Capture the cell that displays the provided text and extract its [X, Y] central coordinate. 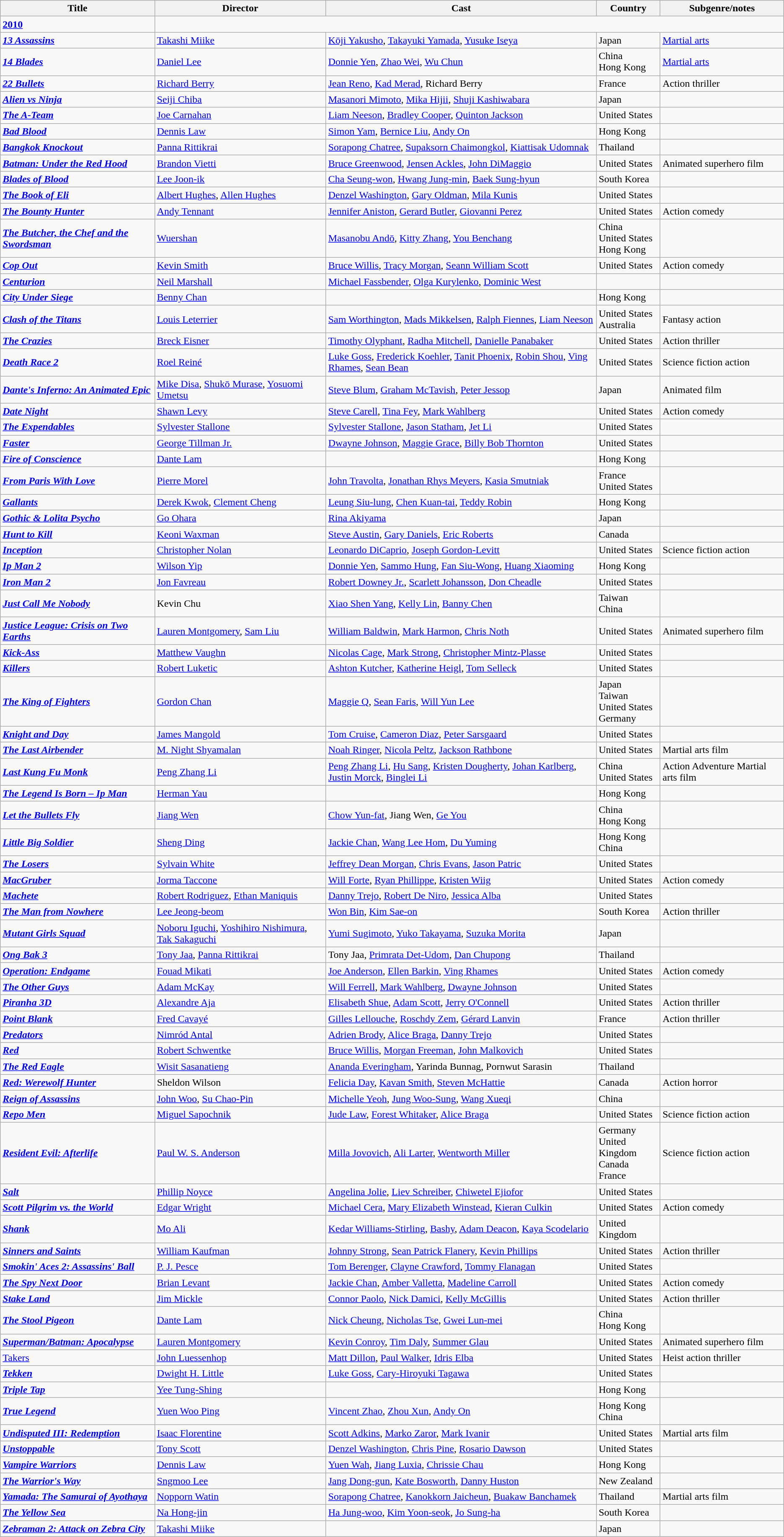
Peng Zhang Li [240, 772]
FranceUnited States [628, 480]
Donnie Yen, Sammo Hung, Fan Siu-Wong, Huang Xiaoming [461, 566]
Benny Chan [240, 298]
Killers [77, 668]
Brian Levant [240, 1283]
Clash of the Titans [77, 319]
Maggie Q, Sean Faris, Will Yun Lee [461, 701]
Iron Man 2 [77, 582]
Masanobu Andō, Kitty Zhang, You Benchang [461, 238]
Danny Trejo, Robert De Niro, Jessica Alba [461, 896]
John Travolta, Jonathan Rhys Meyers, Kasia Smutniak [461, 480]
Simon Yam, Bernice Liu, Andy On [461, 131]
Pierre Morel [240, 480]
Sylvain White [240, 864]
Tony Jaa, Primrata Det-Udom, Dan Chupong [461, 955]
The Last Airbender [77, 750]
Cast [461, 8]
Zebraman 2: Attack on Zebra City [77, 1529]
Sorapong Chatree, Kanokkorn Jaicheun, Buakaw Banchamek [461, 1497]
Mo Ali [240, 1229]
Scott Adkins, Marko Zaror, Mark Ivanir [461, 1433]
The Book of Eli [77, 195]
MacGruber [77, 880]
Takers [77, 1358]
Jon Favreau [240, 582]
Lee Joon-ik [240, 179]
Noah Ringer, Nicola Peltz, Jackson Rathbone [461, 750]
Robert Schwentke [240, 1051]
Yumi Sugimoto, Yuko Takayama, Suzuka Morita [461, 934]
Steve Austin, Gary Daniels, Eric Roberts [461, 534]
Elisabeth Shue, Adam Scott, Jerry O'Connell [461, 1003]
The Stool Pigeon [77, 1320]
George Tillman Jr. [240, 443]
Predators [77, 1035]
Seiji Chiba [240, 99]
P. J. Pesce [240, 1267]
Paul W. S. Anderson [240, 1153]
Lauren Montgomery, Sam Liu [240, 631]
Tony Jaa, Panna Rittikrai [240, 955]
Sheldon Wilson [240, 1082]
Stake Land [77, 1299]
Michael Cera, Mary Elizabeth Winstead, Kieran Culkin [461, 1208]
Edgar Wright [240, 1208]
Go Ohara [240, 518]
Panna Rittikrai [240, 147]
Yuen Woo Ping [240, 1411]
Bruce Willis, Tracy Morgan, Seann William Scott [461, 266]
Lee Jeong-beom [240, 912]
Fire of Conscience [77, 459]
Jim Mickle [240, 1299]
Gordon Chan [240, 701]
Angelina Jolie, Liev Schreiber, Chiwetel Ejiofor [461, 1191]
Ashton Kutcher, Katherine Heigl, Tom Selleck [461, 668]
Faster [77, 443]
Michael Fassbender, Olga Kurylenko, Dominic West [461, 282]
Keoni Waxman [240, 534]
Robert Rodriguez, Ethan Maniquis [240, 896]
Action horror [722, 1082]
Luke Goss, Cary-Hiroyuki Tagawa [461, 1374]
Won Bin, Kim Sae-on [461, 912]
Jeffrey Dean Morgan, Chris Evans, Jason Patric [461, 864]
GermanyUnited KingdomCanadaFrance [628, 1153]
Bangkok Knockout [77, 147]
Scott Pilgrim vs. the World [77, 1208]
Triple Tap [77, 1390]
ChinaUnited States [628, 772]
Jude Law, Forest Whitaker, Alice Braga [461, 1114]
Adrien Brody, Alice Braga, Danny Trejo [461, 1035]
Bruce Willis, Morgan Freeman, John Malkovich [461, 1051]
Sheng Ding [240, 842]
Resident Evil: Afterlife [77, 1153]
Sylvester Stallone [240, 427]
Masanori Mimoto, Mika Hijii, Shuji Kashiwabara [461, 99]
John Luessenhop [240, 1358]
The Red Eagle [77, 1066]
Jackie Chan, Amber Valletta, Madeline Carroll [461, 1283]
Jang Dong-gun, Kate Bosworth, Danny Huston [461, 1480]
Robert Luketic [240, 668]
Tekken [77, 1374]
Herman Yau [240, 793]
Shank [77, 1229]
Timothy Olyphant, Radha Mitchell, Danielle Panabaker [461, 341]
Matt Dillon, Paul Walker, Idris Elba [461, 1358]
Death Race 2 [77, 362]
Bruce Greenwood, Jensen Ackles, John DiMaggio [461, 163]
ChinaUnited StatesHong Kong [628, 238]
Denzel Washington, Chris Pine, Rosario Dawson [461, 1449]
Liam Neeson, Bradley Cooper, Quinton Jackson [461, 115]
Inception [77, 550]
Will Forte, Ryan Phillippe, Kristen Wiig [461, 880]
TaiwanChina [628, 603]
Title [77, 8]
Sylvester Stallone, Jason Statham, Jet Li [461, 427]
Ha Jung-woo, Kim Yoon-seok, Jo Sung-ha [461, 1513]
M. Night Shyamalan [240, 750]
Will Ferrell, Mark Wahlberg, Dwayne Johnson [461, 987]
Dante's Inferno: An Animated Epic [77, 390]
Louis Leterrier [240, 319]
William Kaufman [240, 1251]
Smokin' Aces 2: Assassins' Ball [77, 1267]
Kevin Conroy, Tim Daly, Summer Glau [461, 1342]
Jennifer Aniston, Gerard Butler, Giovanni Perez [461, 211]
Johnny Strong, Sean Patrick Flanery, Kevin Phillips [461, 1251]
Jean Reno, Kad Merad, Richard Berry [461, 83]
Wuershan [240, 238]
Ong Bak 3 [77, 955]
The Man from Nowhere [77, 912]
Batman: Under the Red Hood [77, 163]
Director [240, 8]
Just Call Me Nobody [77, 603]
Date Night [77, 411]
Kevin Smith [240, 266]
The Other Guys [77, 987]
Rina Akiyama [461, 518]
New Zealand [628, 1480]
Andy Tennant [240, 211]
Last Kung Fu Monk [77, 772]
Cha Seung-won, Hwang Jung-min, Baek Sung-hyun [461, 179]
Chow Yun-fat, Jiang Wen, Ge You [461, 815]
Fouad Mikati [240, 971]
From Paris With Love [77, 480]
Yee Tung-Shing [240, 1390]
The A-Team [77, 115]
Animated film [722, 390]
Fred Cavayé [240, 1019]
Derek Kwok, Clement Cheng [240, 502]
Blades of Blood [77, 179]
Red [77, 1051]
Red: Werewolf Hunter [77, 1082]
Miguel Sapochnik [240, 1114]
Salt [77, 1191]
Christopher Nolan [240, 550]
Isaac Florentine [240, 1433]
Unstoppable [77, 1449]
Breck Eisner [240, 341]
Jorma Taccone [240, 880]
Kick-Ass [77, 652]
Justice League: Crisis on Two Earths [77, 631]
Phillip Noyce [240, 1191]
Nick Cheung, Nicholas Tse, Gwei Lun-mei [461, 1320]
Undisputed III: Redemption [77, 1433]
Cop Out [77, 266]
Sinners and Saints [77, 1251]
Country [628, 8]
The Expendables [77, 427]
Kōji Yakusho, Takayuki Yamada, Yusuke Iseya [461, 40]
The King of Fighters [77, 701]
Michelle Yeoh, Jung Woo-Sung, Wang Xueqi [461, 1098]
The Yellow Sea [77, 1513]
Joe Anderson, Ellen Barkin, Ving Rhames [461, 971]
Sorapong Chatree, Supaksorn Chaimongkol, Kiattisak Udomnak [461, 147]
Reign of Assassins [77, 1098]
Richard Berry [240, 83]
Yuen Wah, Jiang Luxia, Chrissie Chau [461, 1465]
Kedar Williams-Stirling, Bashy, Adam Deacon, Kaya Scodelario [461, 1229]
Machete [77, 896]
The Bounty Hunter [77, 211]
Action Adventure Martial arts film [722, 772]
Mutant Girls Squad [77, 934]
Kevin Chu [240, 603]
Tom Berenger, Clayne Crawford, Tommy Flanagan [461, 1267]
Wilson Yip [240, 566]
JapanTaiwanUnited StatesGermany [628, 701]
City Under Siege [77, 298]
Daniel Lee [240, 62]
Dwight H. Little [240, 1374]
Noboru Iguchi, Yoshihiro Nishimura, Tak Sakaguchi [240, 934]
James Mangold [240, 734]
The Losers [77, 864]
Ip Man 2 [77, 566]
Xiao Shen Yang, Kelly Lin, Banny Chen [461, 603]
Robert Downey Jr., Scarlett Johansson, Don Cheadle [461, 582]
Leonardo DiCaprio, Joseph Gordon-Levitt [461, 550]
Neil Marshall [240, 282]
Nimród Antal [240, 1035]
Na Hong-jin [240, 1513]
Roel Reiné [240, 362]
United Kingdom [628, 1229]
The Crazies [77, 341]
The Warrior's Way [77, 1480]
Ananda Everingham, Yarinda Bunnag, Pornwut Sarasin [461, 1066]
Alien vs Ninja [77, 99]
Joe Carnahan [240, 115]
The Spy Next Door [77, 1283]
Steve Carell, Tina Fey, Mark Wahlberg [461, 411]
Fantasy action [722, 319]
Mike Disa, Shukō Murase, Yosuomi Umetsu [240, 390]
Jiang Wen [240, 815]
Alexandre Aja [240, 1003]
Shawn Levy [240, 411]
Bad Blood [77, 131]
Matthew Vaughn [240, 652]
Luke Goss, Frederick Koehler, Tanit Phoenix, Robin Shou, Ving Rhames, Sean Bean [461, 362]
Tony Scott [240, 1449]
Centurion [77, 282]
Albert Hughes, Allen Hughes [240, 195]
Jackie Chan, Wang Lee Hom, Du Yuming [461, 842]
Sngmoo Lee [240, 1480]
China [628, 1098]
22 Bullets [77, 83]
Denzel Washington, Gary Oldman, Mila Kunis [461, 195]
Tom Cruise, Cameron Diaz, Peter Sarsgaard [461, 734]
14 Blades [77, 62]
Lauren Montgomery [240, 1342]
2010 [77, 24]
Knight and Day [77, 734]
Felicia Day, Kavan Smith, Steven McHattie [461, 1082]
Point Blank [77, 1019]
True Legend [77, 1411]
Dwayne Johnson, Maggie Grace, Billy Bob Thornton [461, 443]
United StatesAustralia [628, 319]
Subgenre/notes [722, 8]
Repo Men [77, 1114]
Hunt to Kill [77, 534]
Brandon Vietti [240, 163]
Connor Paolo, Nick Damici, Kelly McGillis [461, 1299]
The Butcher, the Chef and the Swordsman [77, 238]
Let the Bullets Fly [77, 815]
13 Assassins [77, 40]
Donnie Yen, Zhao Wei, Wu Chun [461, 62]
Adam McKay [240, 987]
Gothic & Lolita Psycho [77, 518]
Vampire Warriors [77, 1465]
Wisit Sasanatieng [240, 1066]
Gallants [77, 502]
John Woo, Su Chao-Pin [240, 1098]
Milla Jovovich, Ali Larter, Wentworth Miller [461, 1153]
Gilles Lellouche, Roschdy Zem, Gérard Lanvin [461, 1019]
Yamada: The Samurai of Ayothaya [77, 1497]
Piranha 3D [77, 1003]
Peng Zhang Li, Hu Sang, Kristen Dougherty, Johan Karlberg, Justin Morck, Binglei Li [461, 772]
William Baldwin, Mark Harmon, Chris Noth [461, 631]
Steve Blum, Graham McTavish, Peter Jessop [461, 390]
The Legend Is Born – Ip Man [77, 793]
Nicolas Cage, Mark Strong, Christopher Mintz-Plasse [461, 652]
Superman/Batman: Apocalypse [77, 1342]
Nopporn Watin [240, 1497]
Operation: Endgame [77, 971]
Little Big Soldier [77, 842]
Leung Siu-lung, Chen Kuan-tai, Teddy Robin [461, 502]
Heist action thriller [722, 1358]
Sam Worthington, Mads Mikkelsen, Ralph Fiennes, Liam Neeson [461, 319]
Vincent Zhao, Zhou Xun, Andy On [461, 1411]
